Pinpoint the cell where the given text exists, returning its [x, y] midpoint coordinate. 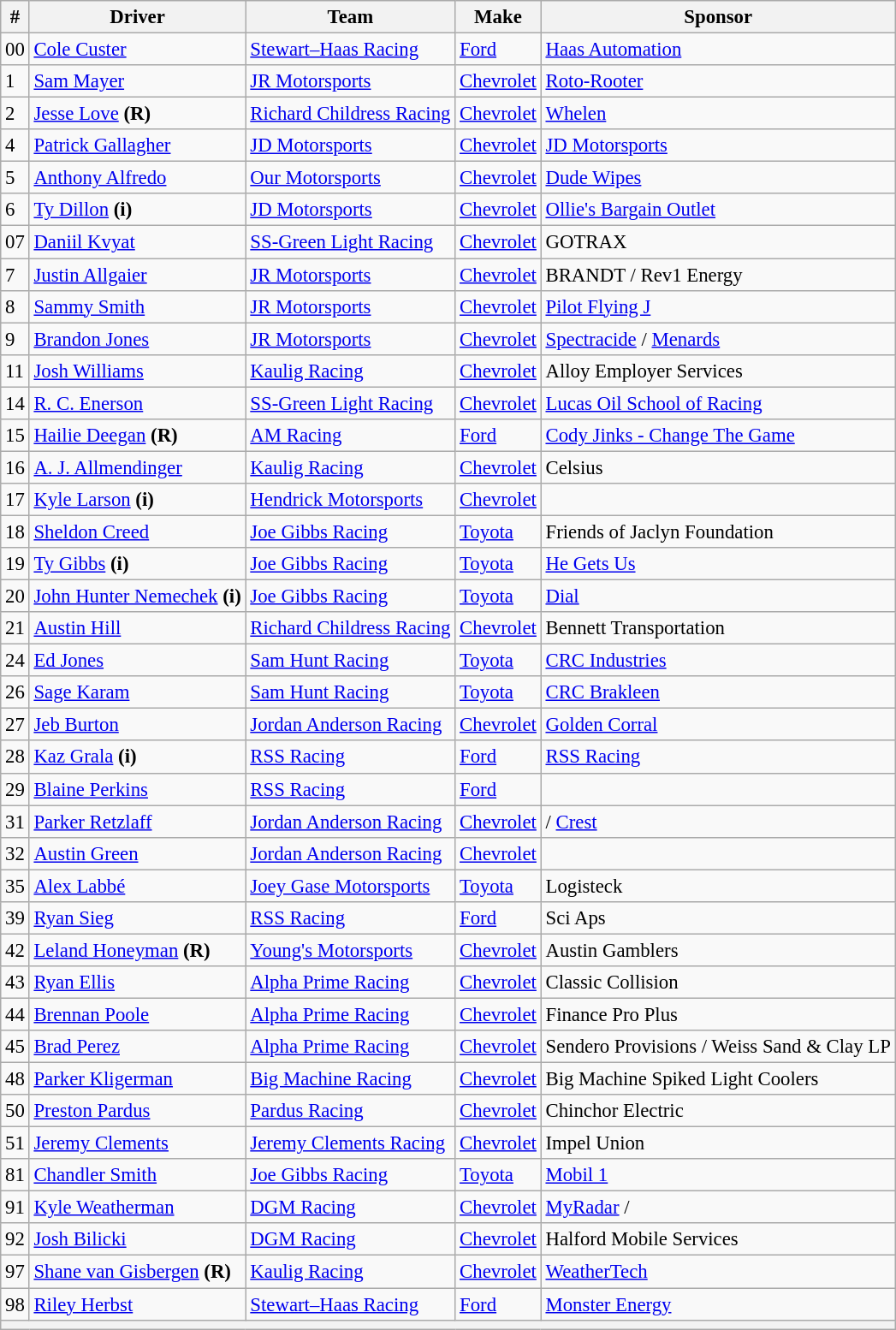
Kyle Larson (i) [137, 500]
17 [15, 500]
Ryan Sieg [137, 918]
50 [15, 1111]
Josh Bilicki [137, 1240]
Chinchor Electric [718, 1111]
R. C. Enerson [137, 403]
Halford Mobile Services [718, 1240]
21 [15, 628]
Celsius [718, 467]
Kyle Weatherman [137, 1208]
Pilot Flying J [718, 306]
Pardus Racing [351, 1111]
Whelen [718, 114]
Sammy Smith [137, 306]
19 [15, 564]
Hendrick Motorsports [351, 500]
Jeremy Clements Racing [351, 1143]
11 [15, 371]
4 [15, 145]
Make [498, 17]
97 [15, 1272]
45 [15, 1047]
Parker Retzlaff [137, 822]
42 [15, 950]
29 [15, 789]
Ryan Ellis [137, 983]
BRANDT / Rev1 Energy [718, 275]
Preston Pardus [137, 1111]
1 [15, 81]
2 [15, 114]
Alex Labbé [137, 886]
Austin Gamblers [718, 950]
Parker Kligerman [137, 1079]
Team [351, 17]
18 [15, 531]
Driver [137, 17]
Austin Hill [137, 628]
GOTRAX [718, 242]
Jeb Burton [137, 725]
51 [15, 1143]
Anthony Alfredo [137, 178]
He Gets Us [718, 564]
Jesse Love (R) [137, 114]
Daniil Kvyat [137, 242]
32 [15, 853]
# [15, 17]
Lucas Oil School of Racing [718, 403]
Sci Aps [718, 918]
35 [15, 886]
Josh Williams [137, 371]
Shane van Gisbergen (R) [137, 1272]
John Hunter Nemechek (i) [137, 597]
44 [15, 1014]
Hailie Deegan (R) [137, 436]
Sendero Provisions / Weiss Sand & Clay LP [718, 1047]
Brandon Jones [137, 339]
Chandler Smith [137, 1175]
91 [15, 1208]
98 [15, 1304]
28 [15, 757]
Golden Corral [718, 725]
CRC Brakleen [718, 692]
Spectracide / Menards [718, 339]
7 [15, 275]
Cole Custer [137, 50]
Brad Perez [137, 1047]
Jeremy Clements [137, 1143]
16 [15, 467]
15 [15, 436]
Kaz Grala (i) [137, 757]
Dial [718, 597]
Alloy Employer Services [718, 371]
Logisteck [718, 886]
Classic Collision [718, 983]
20 [15, 597]
Young's Motorsports [351, 950]
Ed Jones [137, 661]
43 [15, 983]
Ty Gibbs (i) [137, 564]
Haas Automation [718, 50]
Sage Karam [137, 692]
Finance Pro Plus [718, 1014]
WeatherTech [718, 1272]
92 [15, 1240]
Dude Wipes [718, 178]
81 [15, 1175]
48 [15, 1079]
24 [15, 661]
Austin Green [137, 853]
Brennan Poole [137, 1014]
31 [15, 822]
Roto-Rooter [718, 81]
MyRadar / [718, 1208]
9 [15, 339]
07 [15, 242]
Ty Dillon (i) [137, 210]
Riley Herbst [137, 1304]
Patrick Gallagher [137, 145]
Impel Union [718, 1143]
Leland Honeyman (R) [137, 950]
00 [15, 50]
Joey Gase Motorsports [351, 886]
6 [15, 210]
Cody Jinks - Change The Game [718, 436]
Sam Mayer [137, 81]
/ Crest [718, 822]
27 [15, 725]
5 [15, 178]
Blaine Perkins [137, 789]
Big Machine Racing [351, 1079]
8 [15, 306]
Ollie's Bargain Outlet [718, 210]
Friends of Jaclyn Foundation [718, 531]
Sheldon Creed [137, 531]
CRC Industries [718, 661]
26 [15, 692]
Mobil 1 [718, 1175]
Our Motorsports [351, 178]
39 [15, 918]
A. J. Allmendinger [137, 467]
Monster Energy [718, 1304]
Bennett Transportation [718, 628]
14 [15, 403]
Big Machine Spiked Light Coolers [718, 1079]
Sponsor [718, 17]
AM Racing [351, 436]
Justin Allgaier [137, 275]
